Locate the cell with the specified text and output its [X, Y] center coordinate. 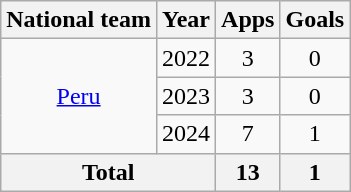
2022 [186, 58]
Total [108, 172]
2023 [186, 96]
Apps [248, 20]
13 [248, 172]
National team [79, 20]
2024 [186, 134]
Year [186, 20]
Goals [315, 20]
Peru [79, 96]
7 [248, 134]
